For the text-containing cell, return its midpoint in [X, Y] coordinate format. 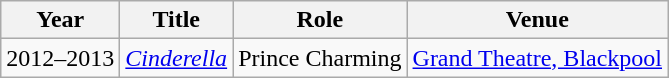
Venue [538, 20]
Grand Theatre, Blackpool [538, 58]
Prince Charming [320, 58]
2012–2013 [60, 58]
Year [60, 20]
Cinderella [176, 58]
Title [176, 20]
Role [320, 20]
